Search for the cell housing the specified text and yield its (x, y) center coordinate. 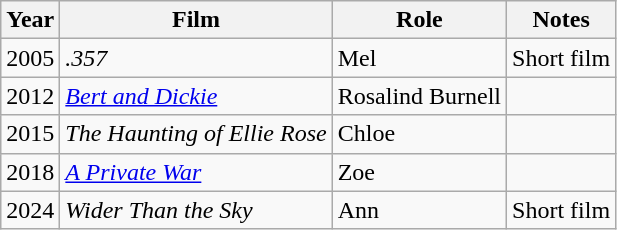
2015 (30, 134)
2024 (30, 210)
Zoe (419, 172)
Rosalind Burnell (419, 96)
.357 (196, 58)
Notes (562, 20)
2018 (30, 172)
Wider Than the Sky (196, 210)
Bert and Dickie (196, 96)
A Private War (196, 172)
Role (419, 20)
Chloe (419, 134)
2005 (30, 58)
2012 (30, 96)
Ann (419, 210)
Year (30, 20)
Film (196, 20)
The Haunting of Ellie Rose (196, 134)
Mel (419, 58)
